Determine the (x, y) coordinate at the center of the cell enclosing the given text.  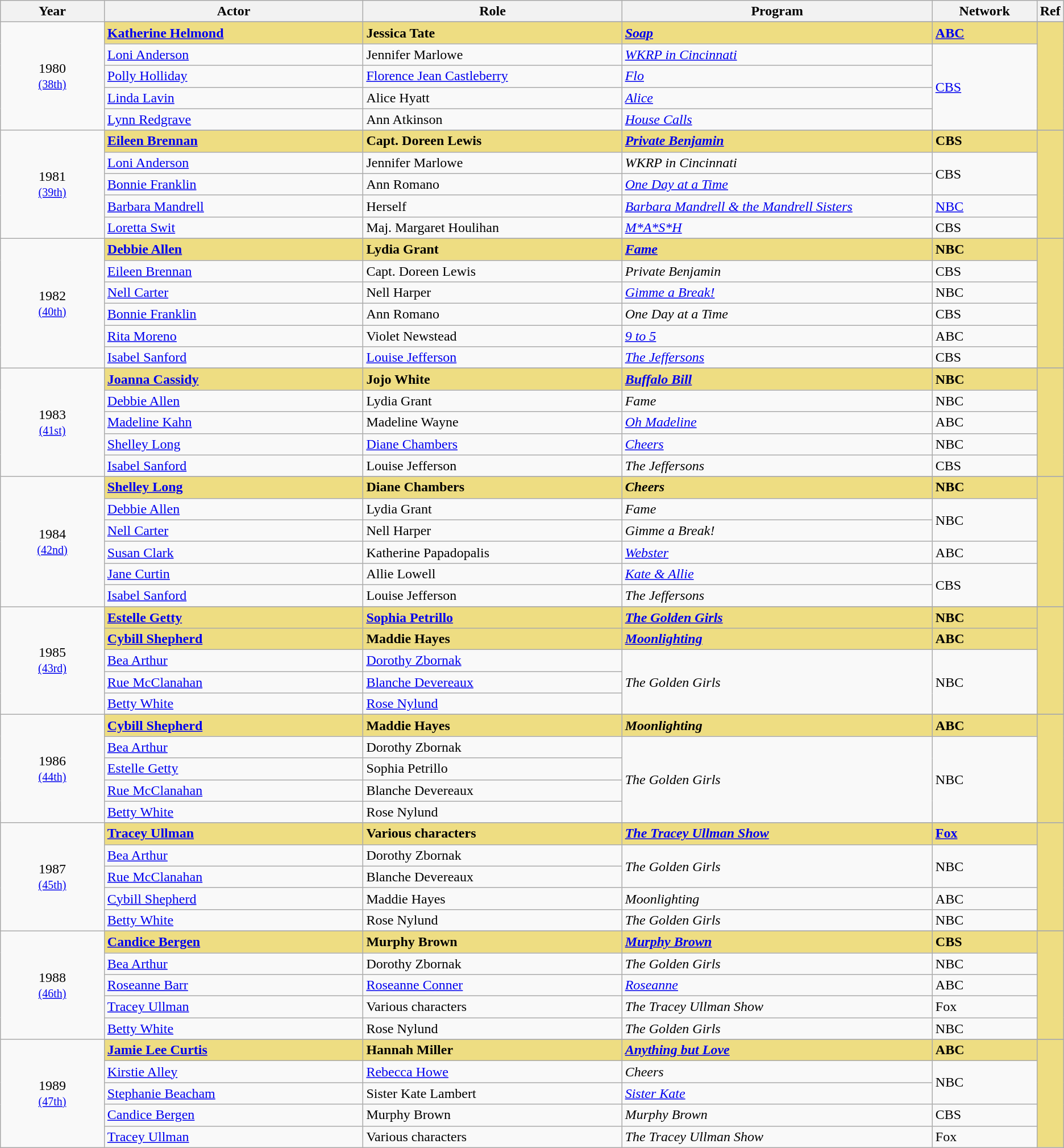
Kate & Allie (777, 574)
Year (52, 11)
1985 (43rd) (52, 660)
Florence Jean Castleberry (492, 76)
Madeline Wayne (492, 422)
1982 (40th) (52, 303)
Network (984, 11)
Hannah Miller (492, 1050)
Anything but Love (777, 1050)
Program (777, 11)
1989 (47th) (52, 1093)
Buffalo Bill (777, 379)
1983 (41st) (52, 422)
Violet Newstead (492, 336)
Linda Lavin (234, 98)
9 to 5 (777, 336)
Herself (492, 206)
Rita Moreno (234, 336)
Webster (777, 552)
1984 (42nd) (52, 541)
Madeline Kahn (234, 422)
Roseanne Conner (492, 985)
Katherine Helmond (234, 33)
Rebecca Howe (492, 1072)
Loretta Swit (234, 227)
Alice (777, 98)
House Calls (777, 119)
Roseanne Barr (234, 985)
M*A*S*H (777, 227)
Susan Clark (234, 552)
Actor (234, 11)
Soap (777, 33)
Sister Kate Lambert (492, 1093)
Jane Curtin (234, 574)
Polly Holliday (234, 76)
Jojo White (492, 379)
Kirstie Alley (234, 1072)
Jessica Tate (492, 33)
Lynn Redgrave (234, 119)
1980 (38th) (52, 76)
Ref (1050, 11)
1987 (45th) (52, 877)
Allie Lowell (492, 574)
Katherine Papadopalis (492, 552)
Joanna Cassidy (234, 379)
Roseanne (777, 985)
Sister Kate (777, 1093)
1986 (44th) (52, 769)
Barbara Mandrell & the Mandrell Sisters (777, 206)
Role (492, 11)
1988 (46th) (52, 985)
Ann Atkinson (492, 119)
Flo (777, 76)
Stephanie Beacham (234, 1093)
1981 (39th) (52, 184)
Oh Madeline (777, 422)
Alice Hyatt (492, 98)
Maj. Margaret Houlihan (492, 227)
Jamie Lee Curtis (234, 1050)
Barbara Mandrell (234, 206)
